Return [X, Y] of the center of cell containing provided text 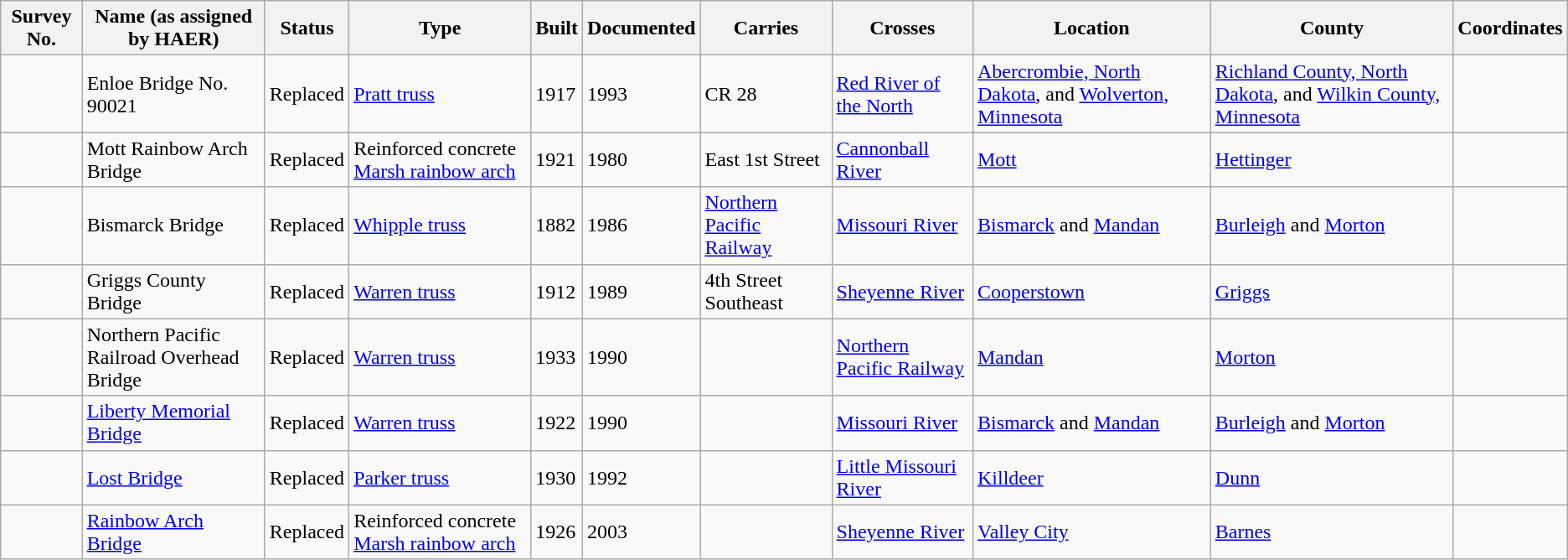
Status [307, 29]
Griggs County Bridge [173, 292]
Survey No. [42, 29]
1921 [557, 159]
Killdeer [1091, 478]
Cannonball River [902, 159]
Abercrombie, North Dakota, and Wolverton, Minnesota [1091, 94]
1912 [557, 292]
Morton [1332, 357]
Bismarck Bridge [173, 226]
Liberty Memorial Bridge [173, 423]
1926 [557, 531]
Rainbow Arch Bridge [173, 531]
Built [557, 29]
Type [441, 29]
1993 [642, 94]
Mandan [1091, 357]
Lost Bridge [173, 478]
CR 28 [766, 94]
1933 [557, 357]
Carries [766, 29]
2003 [642, 531]
1917 [557, 94]
Crosses [902, 29]
Little Missouri River [902, 478]
Mott Rainbow Arch Bridge [173, 159]
Northern Pacific Railroad Overhead Bridge [173, 357]
Richland County, North Dakota, and Wilkin County, Minnesota [1332, 94]
Whipple truss [441, 226]
Pratt truss [441, 94]
Enloe Bridge No. 90021 [173, 94]
Mott [1091, 159]
Documented [642, 29]
1980 [642, 159]
Valley City [1091, 531]
1882 [557, 226]
Dunn [1332, 478]
Hettinger [1332, 159]
Cooperstown [1091, 292]
4th Street Southeast [766, 292]
Red River of the North [902, 94]
1986 [642, 226]
Name (as assigned by HAER) [173, 29]
East 1st Street [766, 159]
Coordinates [1510, 29]
Griggs [1332, 292]
1922 [557, 423]
1930 [557, 478]
County [1332, 29]
1989 [642, 292]
Parker truss [441, 478]
Barnes [1332, 531]
Location [1091, 29]
1992 [642, 478]
